Locate the cell with the specified text and output its (x, y) center coordinate. 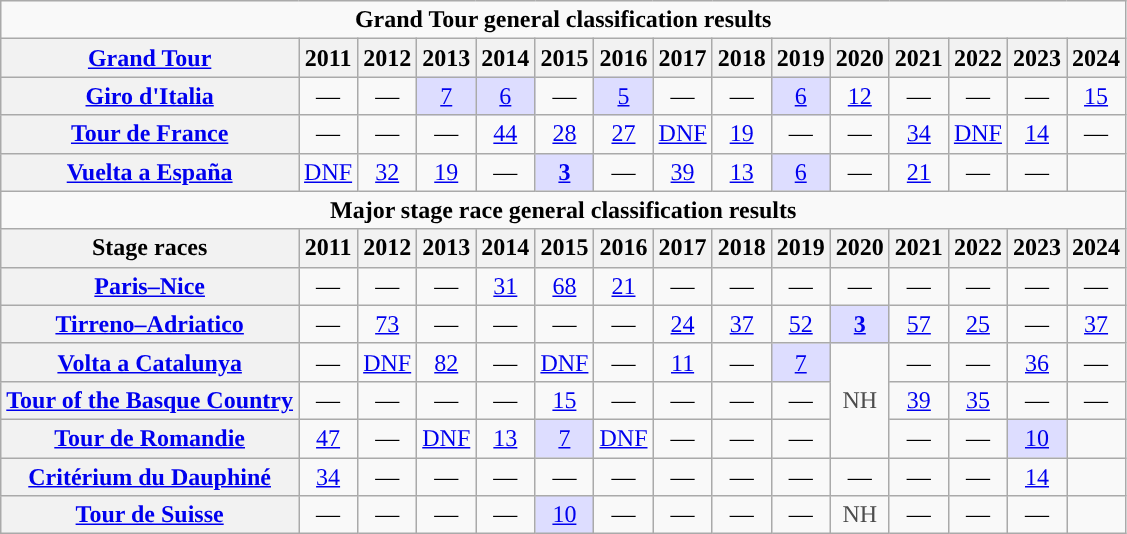
Tour de Romandie (150, 438)
5 (624, 96)
47 (328, 438)
Stage races (150, 248)
44 (506, 134)
Grand Tour (150, 58)
36 (1036, 362)
Critérium du Dauphiné (150, 477)
Tour de France (150, 134)
31 (506, 286)
57 (918, 324)
Paris–Nice (150, 286)
Giro d'Italia (150, 96)
Tour de Suisse (150, 515)
28 (564, 134)
Major stage race general classification results (564, 210)
Tour of the Basque Country (150, 400)
32 (388, 172)
35 (978, 400)
82 (446, 362)
11 (682, 362)
Tirreno–Adriatico (150, 324)
24 (682, 324)
25 (978, 324)
27 (624, 134)
73 (388, 324)
12 (860, 96)
68 (564, 286)
52 (800, 324)
Grand Tour general classification results (564, 20)
Volta a Catalunya (150, 362)
Vuelta a España (150, 172)
